Locate the cell with the specified text and output its [X, Y] center coordinate. 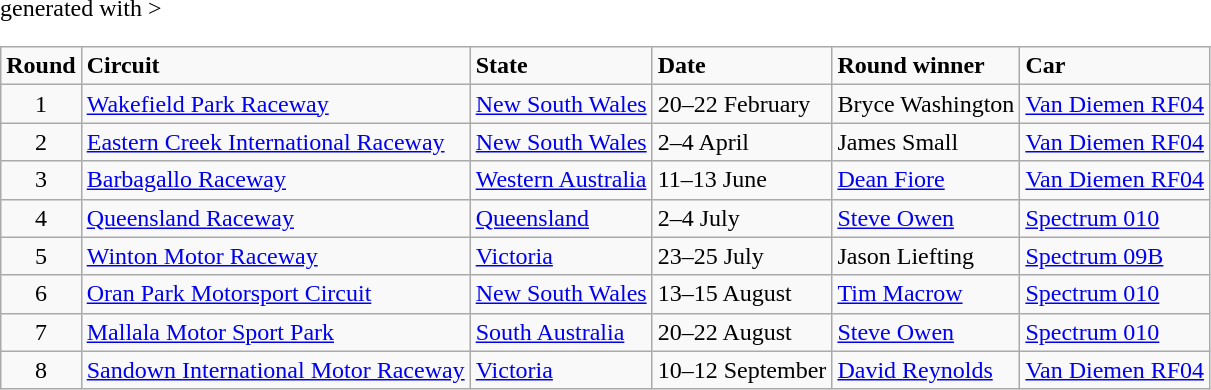
3 [41, 180]
8 [41, 370]
5 [41, 256]
Round [41, 66]
7 [41, 332]
Queensland Raceway [276, 218]
Sandown International Motor Raceway [276, 370]
Date [742, 66]
Circuit [276, 66]
4 [41, 218]
1 [41, 104]
State [561, 66]
Car [1115, 66]
South Australia [561, 332]
2–4 July [742, 218]
Barbagallo Raceway [276, 180]
David Reynolds [926, 370]
Dean Fiore [926, 180]
Bryce Washington [926, 104]
Mallala Motor Sport Park [276, 332]
Queensland [561, 218]
James Small [926, 142]
Wakefield Park Raceway [276, 104]
Spectrum 09B [1115, 256]
Western Australia [561, 180]
10–12 September [742, 370]
13–15 August [742, 294]
Eastern Creek International Raceway [276, 142]
11–13 June [742, 180]
Tim Macrow [926, 294]
2–4 April [742, 142]
20–22 August [742, 332]
Winton Motor Raceway [276, 256]
6 [41, 294]
2 [41, 142]
20–22 February [742, 104]
Oran Park Motorsport Circuit [276, 294]
23–25 July [742, 256]
Round winner [926, 66]
Jason Liefting [926, 256]
